Output the (x, y) coordinate of the center of the cell containing the given text.  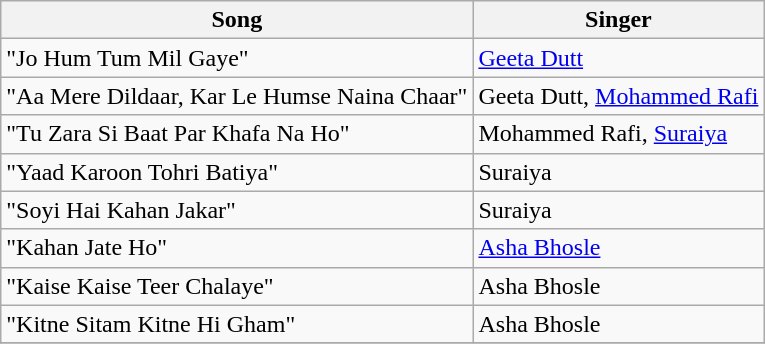
Song (237, 20)
Singer (618, 20)
"Yaad Karoon Tohri Batiya" (237, 172)
Geeta Dutt (618, 58)
Mohammed Rafi, Suraiya (618, 134)
"Kahan Jate Ho" (237, 248)
"Jo Hum Tum Mil Gaye" (237, 58)
"Kaise Kaise Teer Chalaye" (237, 286)
"Tu Zara Si Baat Par Khafa Na Ho" (237, 134)
Geeta Dutt, Mohammed Rafi (618, 96)
"Soyi Hai Kahan Jakar" (237, 210)
"Aa Mere Dildaar, Kar Le Humse Naina Chaar" (237, 96)
"Kitne Sitam Kitne Hi Gham" (237, 324)
